Find where the given text appears and provide that cell's center as (X, Y) coordinate. 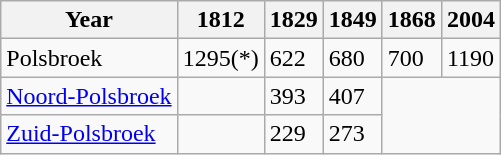
700 (412, 58)
Polsbroek (89, 58)
1849 (352, 20)
407 (352, 96)
622 (294, 58)
Zuid-Polsbroek (89, 134)
1868 (412, 20)
1812 (220, 20)
1829 (294, 20)
229 (294, 134)
Noord-Polsbroek (89, 96)
1295(*) (220, 58)
393 (294, 96)
2004 (470, 20)
273 (352, 134)
Year (89, 20)
680 (352, 58)
1190 (470, 58)
